Provide the (x, y) coordinate of the cell's center where the given text is located.  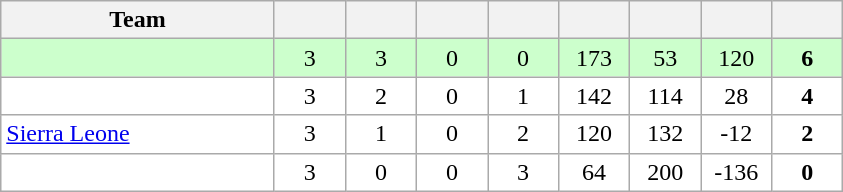
6 (808, 58)
Team (138, 20)
-12 (736, 134)
114 (666, 96)
53 (666, 58)
173 (594, 58)
142 (594, 96)
28 (736, 96)
200 (666, 172)
4 (808, 96)
132 (666, 134)
Sierra Leone (138, 134)
64 (594, 172)
-136 (736, 172)
